For the text-containing cell, return its midpoint in [x, y] coordinate format. 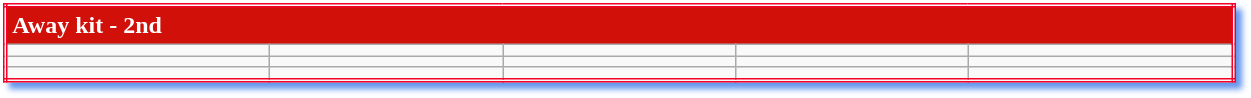
Away kit - 2nd [619, 25]
